Provide the [x, y] coordinate of the cell's center where the given text is located.  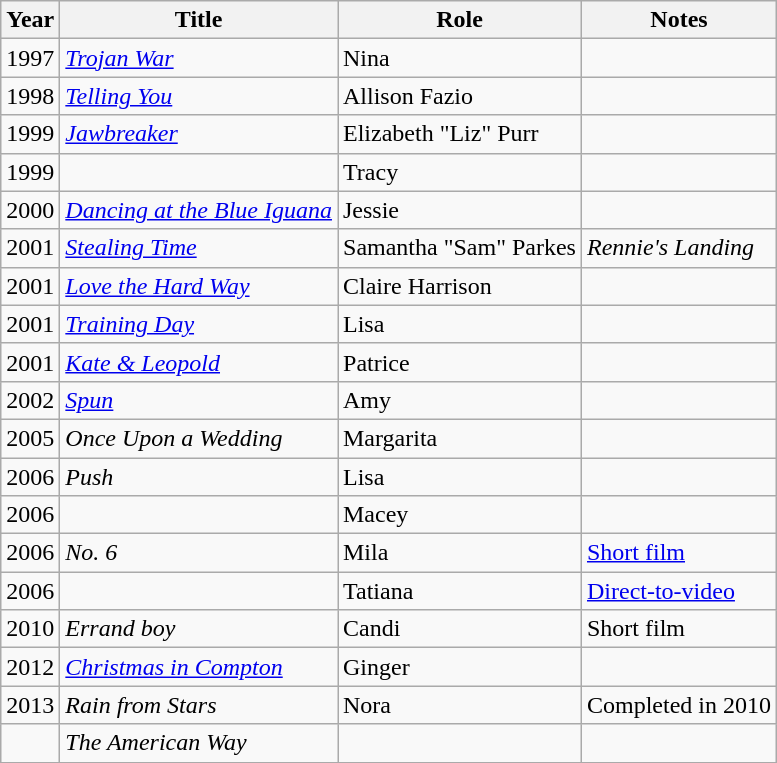
Direct-to-video [678, 591]
Samantha "Sam" Parkes [460, 248]
Mila [460, 553]
Ginger [460, 667]
Jessie [460, 210]
Margarita [460, 438]
2013 [30, 705]
2005 [30, 438]
Amy [460, 400]
Tracy [460, 172]
Once Upon a Wedding [199, 438]
Christmas in Compton [199, 667]
Trojan War [199, 58]
Tatiana [460, 591]
Year [30, 20]
Allison Fazio [460, 96]
Macey [460, 515]
Candi [460, 629]
Kate & Leopold [199, 362]
2010 [30, 629]
Love the Hard Way [199, 286]
Jawbreaker [199, 134]
Elizabeth "Liz" Purr [460, 134]
Nora [460, 705]
Training Day [199, 324]
2012 [30, 667]
Completed in 2010 [678, 705]
Claire Harrison [460, 286]
Patrice [460, 362]
Rennie's Landing [678, 248]
Title [199, 20]
Errand boy [199, 629]
Rain from Stars [199, 705]
Telling You [199, 96]
Spun [199, 400]
Nina [460, 58]
1997 [30, 58]
1998 [30, 96]
Push [199, 477]
2002 [30, 400]
The American Way [199, 743]
Stealing Time [199, 248]
Dancing at the Blue Iguana [199, 210]
Role [460, 20]
2000 [30, 210]
No. 6 [199, 553]
Notes [678, 20]
